Provide the [x, y] coordinate of the cell's center where the given text is located.  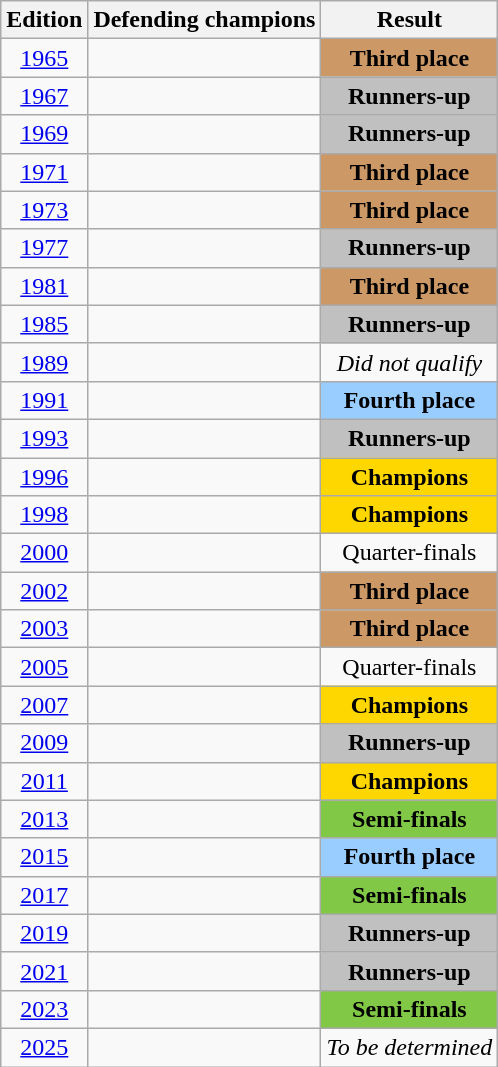
2019 [44, 933]
1971 [44, 172]
Edition [44, 20]
To be determined [410, 1047]
1991 [44, 400]
1996 [44, 477]
2005 [44, 667]
1965 [44, 58]
1981 [44, 286]
1989 [44, 362]
2021 [44, 971]
1967 [44, 96]
2015 [44, 857]
2002 [44, 591]
2013 [44, 819]
2003 [44, 629]
2009 [44, 743]
1973 [44, 210]
Did not qualify [410, 362]
2011 [44, 781]
Defending champions [204, 20]
1998 [44, 515]
2023 [44, 1009]
2017 [44, 895]
1985 [44, 324]
2000 [44, 553]
2007 [44, 705]
1969 [44, 134]
2025 [44, 1047]
1993 [44, 438]
1977 [44, 248]
Result [410, 20]
